For the text-containing cell, return its midpoint in (x, y) coordinate format. 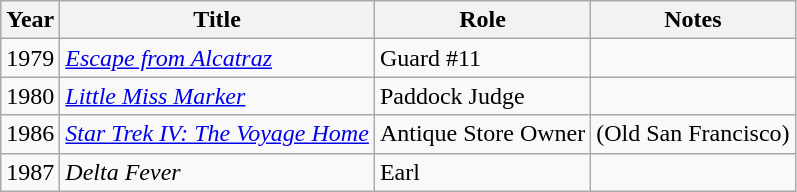
Paddock Judge (482, 96)
Star Trek IV: The Voyage Home (218, 134)
Little Miss Marker (218, 96)
(Old San Francisco) (693, 134)
1979 (30, 58)
1980 (30, 96)
Delta Fever (218, 172)
1986 (30, 134)
Title (218, 20)
Escape from Alcatraz (218, 58)
Notes (693, 20)
Guard #11 (482, 58)
Year (30, 20)
1987 (30, 172)
Earl (482, 172)
Role (482, 20)
Antique Store Owner (482, 134)
